Determine the [x, y] coordinate at the center of the cell enclosing the given text.  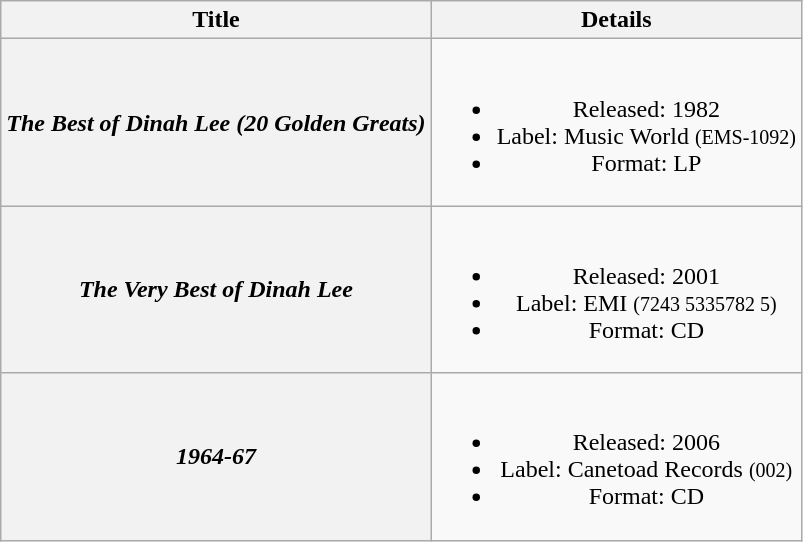
The Best of Dinah Lee (20 Golden Greats) [216, 122]
Released: 1982Label: Music World (EMS-1092)Format: LP [616, 122]
Details [616, 20]
Title [216, 20]
Released: 2006Label: Canetoad Records (002)Format: CD [616, 456]
1964-67 [216, 456]
The Very Best of Dinah Lee [216, 290]
Released: 2001Label: EMI (7243 5335782 5)Format: CD [616, 290]
